Locate the cell with the specified text and output its [x, y] center coordinate. 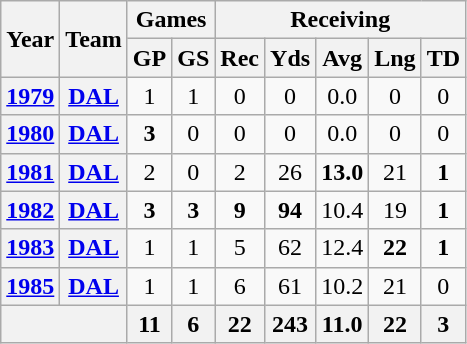
11 [149, 324]
94 [290, 210]
1982 [30, 210]
12.4 [342, 248]
26 [290, 172]
Year [30, 39]
5 [240, 248]
13.0 [342, 172]
GP [149, 58]
Yds [290, 58]
Avg [342, 58]
62 [290, 248]
TD [443, 58]
11.0 [342, 324]
10.2 [342, 286]
10.4 [342, 210]
243 [290, 324]
Receiving [340, 20]
Lng [395, 58]
Team [94, 39]
61 [290, 286]
1980 [30, 134]
Rec [240, 58]
Games [170, 20]
1981 [30, 172]
1985 [30, 286]
1983 [30, 248]
19 [395, 210]
1979 [30, 96]
9 [240, 210]
GS [194, 58]
